For the text-containing cell, return its midpoint in (x, y) coordinate format. 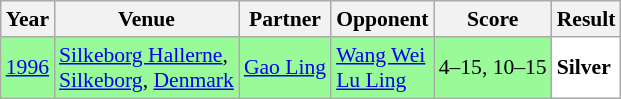
Venue (146, 19)
1996 (28, 68)
Wang Wei Lu Ling (382, 68)
Score (493, 19)
Partner (285, 19)
Silkeborg Hallerne,Silkeborg, Denmark (146, 68)
Silver (586, 68)
Opponent (382, 19)
Year (28, 19)
4–15, 10–15 (493, 68)
Gao Ling (285, 68)
Result (586, 19)
